Return the [X, Y] coordinate for the center point of the cell that contains the specified text.  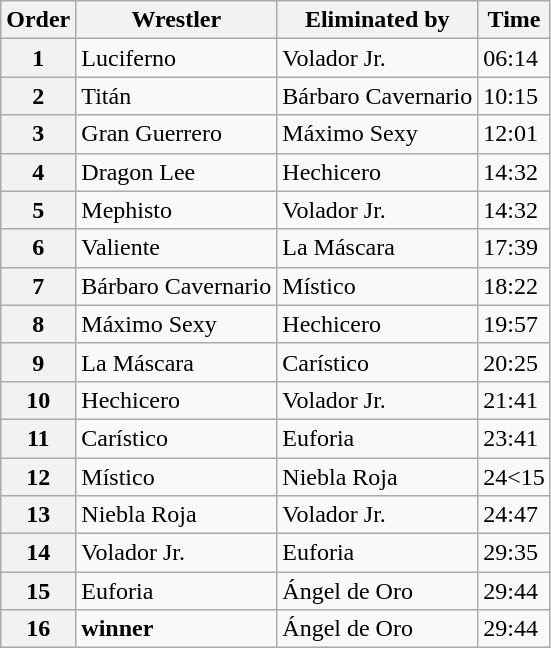
Luciferno [176, 58]
Time [514, 20]
16 [38, 629]
19:57 [514, 324]
8 [38, 324]
15 [38, 591]
Titán [176, 96]
6 [38, 248]
20:25 [514, 362]
17:39 [514, 248]
Order [38, 20]
5 [38, 210]
10 [38, 400]
1 [38, 58]
12 [38, 477]
12:01 [514, 134]
Wrestler [176, 20]
18:22 [514, 286]
06:14 [514, 58]
14 [38, 553]
24<15 [514, 477]
Eliminated by [378, 20]
Gran Guerrero [176, 134]
Dragon Lee [176, 172]
2 [38, 96]
7 [38, 286]
3 [38, 134]
29:35 [514, 553]
winner [176, 629]
23:41 [514, 438]
Mephisto [176, 210]
10:15 [514, 96]
21:41 [514, 400]
11 [38, 438]
13 [38, 515]
9 [38, 362]
24:47 [514, 515]
4 [38, 172]
Valiente [176, 248]
